Extract the (x, y) coordinate from the center of the cell holding the provided text.  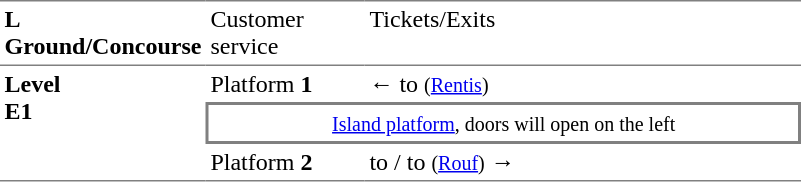
LevelΕ1 (103, 124)
Platform 1 (286, 84)
Customer service (286, 33)
← to (Rentis) (583, 84)
Tickets/Exits (583, 33)
LGround/Concourse (103, 33)
to / to (Rouf) → (583, 163)
Platform 2 (286, 163)
